Capture the cell that displays the provided text and extract its [x, y] central coordinate. 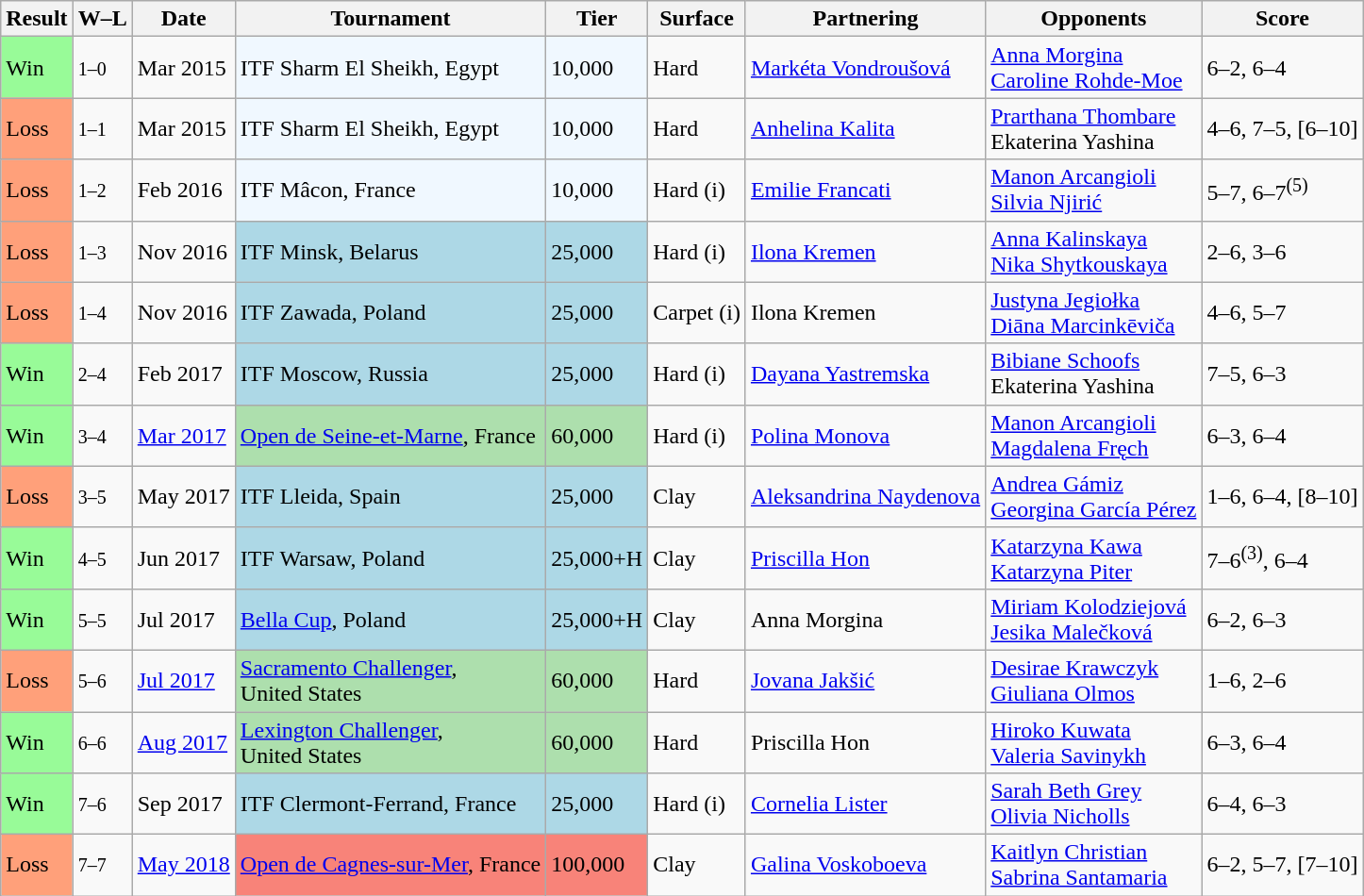
Partnering [865, 19]
6–4, 6–3 [1283, 804]
2–4 [102, 373]
Jun 2017 [183, 558]
Aug 2017 [183, 741]
Galina Voskoboeva [865, 866]
1–0 [102, 68]
ITF Moscow, Russia [391, 373]
3–4 [102, 436]
Justyna Jegiołka Diāna Marcinkēviča [1094, 313]
Prarthana Thombare Ekaterina Yashina [1094, 128]
Emilie Francati [865, 191]
7–5, 6–3 [1283, 373]
6–2, 6–3 [1283, 619]
Feb 2017 [183, 373]
Carpet (i) [697, 313]
ITF Zawada, Poland [391, 313]
ITF Mâcon, France [391, 191]
Open de Cagnes-sur-Mer, France [391, 866]
Polina Monova [865, 436]
Dayana Yastremska [865, 373]
May 2017 [183, 496]
1–3 [102, 251]
Manon Arcangioli Silvia Njirić [1094, 191]
Bibiane Schoofs Ekaterina Yashina [1094, 373]
Anna Morgina [865, 619]
Markéta Vondroušová [865, 68]
2–6, 3–6 [1283, 251]
Sacramento Challenger, United States [391, 681]
May 2018 [183, 866]
Manon Arcangioli Magdalena Fręch [1094, 436]
1–6, 6–4, [8–10] [1283, 496]
4–6, 5–7 [1283, 313]
Hiroko Kuwata Valeria Savinykh [1094, 741]
1–4 [102, 313]
4–6, 7–5, [6–10] [1283, 128]
Open de Seine-et-Marne, France [391, 436]
Bella Cup, Poland [391, 619]
5–6 [102, 681]
Feb 2016 [183, 191]
W–L [102, 19]
Date [183, 19]
Miriam Kolodziejová Jesika Malečková [1094, 619]
Lexington Challenger, United States [391, 741]
7–6(3), 6–4 [1283, 558]
1–1 [102, 128]
Cornelia Lister [865, 804]
ITF Warsaw, Poland [391, 558]
Andrea Gámiz Georgina García Pérez [1094, 496]
Mar 2017 [183, 436]
5–5 [102, 619]
ITF Lleida, Spain [391, 496]
Tournament [391, 19]
Opponents [1094, 19]
ITF Minsk, Belarus [391, 251]
4–5 [102, 558]
Desirae Krawczyk Giuliana Olmos [1094, 681]
Anna Morgina Caroline Rohde-Moe [1094, 68]
Sarah Beth Grey Olivia Nicholls [1094, 804]
3–5 [102, 496]
Katarzyna Kawa Katarzyna Piter [1094, 558]
5–7, 6–7(5) [1283, 191]
6–2, 5–7, [7–10] [1283, 866]
Surface [697, 19]
Sep 2017 [183, 804]
6–2, 6–4 [1283, 68]
100,000 [597, 866]
7–7 [102, 866]
6–6 [102, 741]
Kaitlyn Christian Sabrina Santamaria [1094, 866]
Tier [597, 19]
7–6 [102, 804]
Jovana Jakšić [865, 681]
ITF Clermont-Ferrand, France [391, 804]
Score [1283, 19]
Anhelina Kalita [865, 128]
Aleksandrina Naydenova [865, 496]
1–2 [102, 191]
1–6, 2–6 [1283, 681]
Result [37, 19]
Anna Kalinskaya Nika Shytkouskaya [1094, 251]
